Locate the cell with the specified text and output its (x, y) center coordinate. 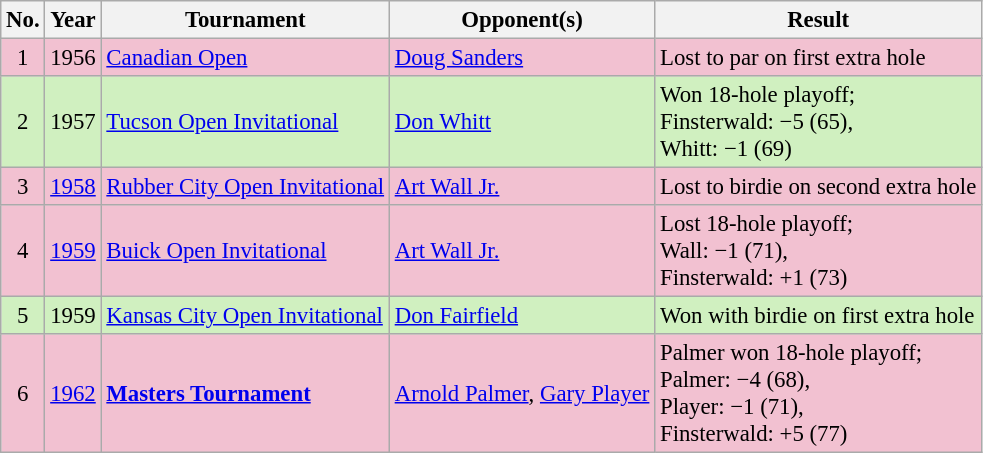
Kansas City Open Invitational (245, 316)
Tucson Open Invitational (245, 122)
Buick Open Invitational (245, 251)
Won with birdie on first extra hole (818, 316)
Palmer won 18-hole playoff;Palmer: −4 (68),Player: −1 (71),Finsterwald: +5 (77) (818, 394)
1958 (73, 187)
1 (23, 58)
Tournament (245, 20)
No. (23, 20)
6 (23, 394)
2 (23, 122)
Lost to birdie on second extra hole (818, 187)
5 (23, 316)
Arnold Palmer, Gary Player (522, 394)
1962 (73, 394)
3 (23, 187)
Doug Sanders (522, 58)
Masters Tournament (245, 394)
Lost to par on first extra hole (818, 58)
Don Fairfield (522, 316)
Canadian Open (245, 58)
Opponent(s) (522, 20)
Result (818, 20)
Year (73, 20)
1957 (73, 122)
Lost 18-hole playoff;Wall: −1 (71),Finsterwald: +1 (73) (818, 251)
Rubber City Open Invitational (245, 187)
1956 (73, 58)
Don Whitt (522, 122)
4 (23, 251)
Won 18-hole playoff;Finsterwald: −5 (65),Whitt: −1 (69) (818, 122)
